Return [X, Y] of the center of cell containing provided text 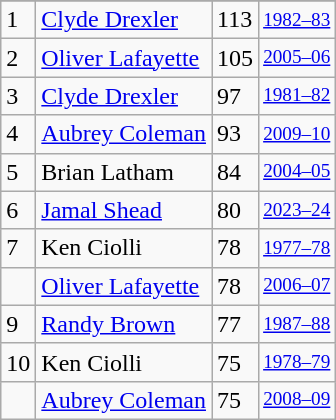
Jamal Shead [124, 210]
1987–88 [297, 324]
1 [18, 20]
2009–10 [297, 134]
1982–83 [297, 20]
77 [236, 324]
113 [236, 20]
105 [236, 58]
9 [18, 324]
4 [18, 134]
1977–78 [297, 248]
2006–07 [297, 286]
2004–05 [297, 172]
1981–82 [297, 96]
2023–24 [297, 210]
93 [236, 134]
Randy Brown [124, 324]
80 [236, 210]
84 [236, 172]
97 [236, 96]
Brian Latham [124, 172]
3 [18, 96]
2 [18, 58]
10 [18, 362]
2008–09 [297, 400]
7 [18, 248]
2005–06 [297, 58]
6 [18, 210]
5 [18, 172]
1978–79 [297, 362]
